Pinpoint the cell where the given text exists, returning its (X, Y) midpoint coordinate. 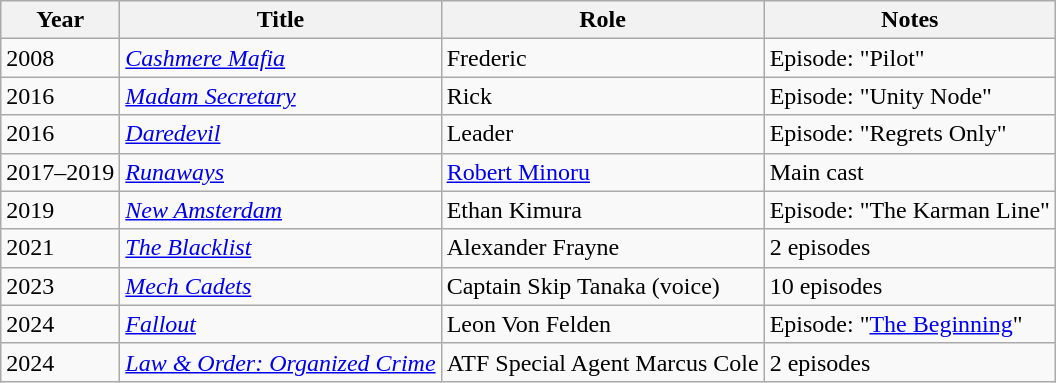
Captain Skip Tanaka (voice) (602, 286)
Episode: "Unity Node" (910, 96)
Robert Minoru (602, 172)
New Amsterdam (280, 210)
Alexander Frayne (602, 248)
Leader (602, 134)
Law & Order: Organized Crime (280, 362)
ATF Special Agent Marcus Cole (602, 362)
Role (602, 20)
Year (60, 20)
Cashmere Mafia (280, 58)
Notes (910, 20)
Ethan Kimura (602, 210)
The Blacklist (280, 248)
Madam Secretary (280, 96)
Daredevil (280, 134)
Episode: "The Beginning" (910, 324)
Frederic (602, 58)
Leon Von Felden (602, 324)
Episode: "Regrets Only" (910, 134)
10 episodes (910, 286)
Mech Cadets (280, 286)
2023 (60, 286)
2017–2019 (60, 172)
2008 (60, 58)
Episode: "Pilot" (910, 58)
2019 (60, 210)
Fallout (280, 324)
Title (280, 20)
Runaways (280, 172)
Main cast (910, 172)
Rick (602, 96)
2021 (60, 248)
Episode: "The Karman Line" (910, 210)
